Extract the [x, y] coordinate from the center of the cell holding the provided text.  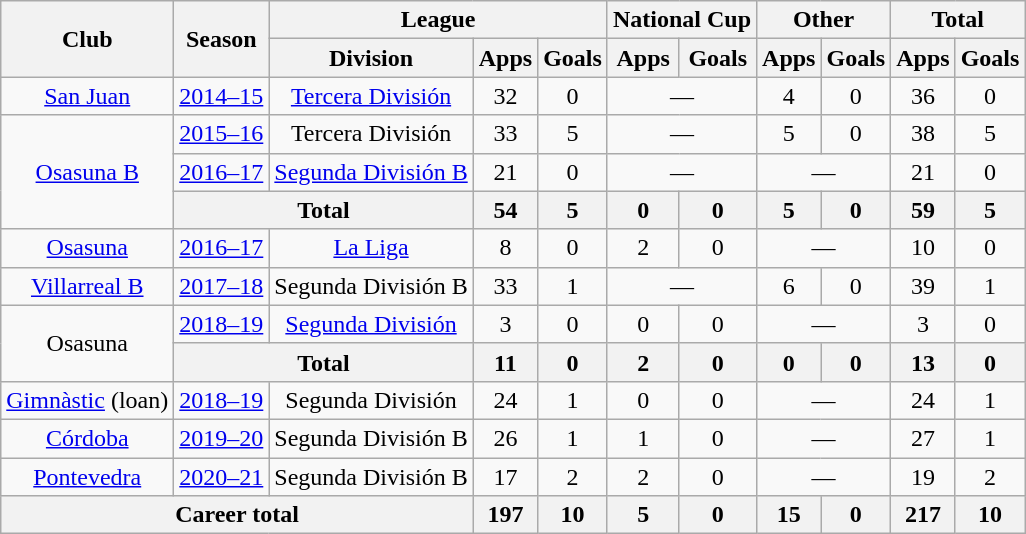
13 [923, 362]
2014–15 [222, 96]
Osasuna B [88, 172]
8 [505, 248]
17 [505, 477]
2017–18 [222, 286]
38 [923, 134]
Season [222, 39]
4 [789, 96]
Gimnàstic (loan) [88, 400]
19 [923, 477]
Córdoba [88, 438]
36 [923, 96]
2019–20 [222, 438]
Pontevedra [88, 477]
2015–16 [222, 134]
Club [88, 39]
54 [505, 210]
6 [789, 286]
217 [923, 515]
La Liga [371, 248]
15 [789, 515]
32 [505, 96]
National Cup [682, 20]
59 [923, 210]
11 [505, 362]
Career total [237, 515]
Other [824, 20]
San Juan [88, 96]
League [438, 20]
26 [505, 438]
39 [923, 286]
Villarreal B [88, 286]
2020–21 [222, 477]
27 [923, 438]
197 [505, 515]
Division [371, 58]
